Identify which cell holds the provided text, then report its [X, Y] central coordinate. 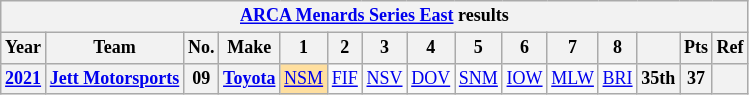
No. [202, 48]
NSM [304, 78]
BRI [618, 78]
ARCA Menards Series East results [374, 16]
NSV [384, 78]
SNM [479, 78]
Year [24, 48]
4 [431, 48]
Toyota [250, 78]
1 [304, 48]
Jett Motorsports [114, 78]
3 [384, 48]
IOW [524, 78]
8 [618, 48]
7 [572, 48]
35th [658, 78]
2021 [24, 78]
09 [202, 78]
Make [250, 48]
2 [344, 48]
6 [524, 48]
Team [114, 48]
37 [696, 78]
Ref [730, 48]
5 [479, 48]
MLW [572, 78]
FIF [344, 78]
Pts [696, 48]
DOV [431, 78]
